Find where the given text appears and provide that cell's center as [x, y] coordinate. 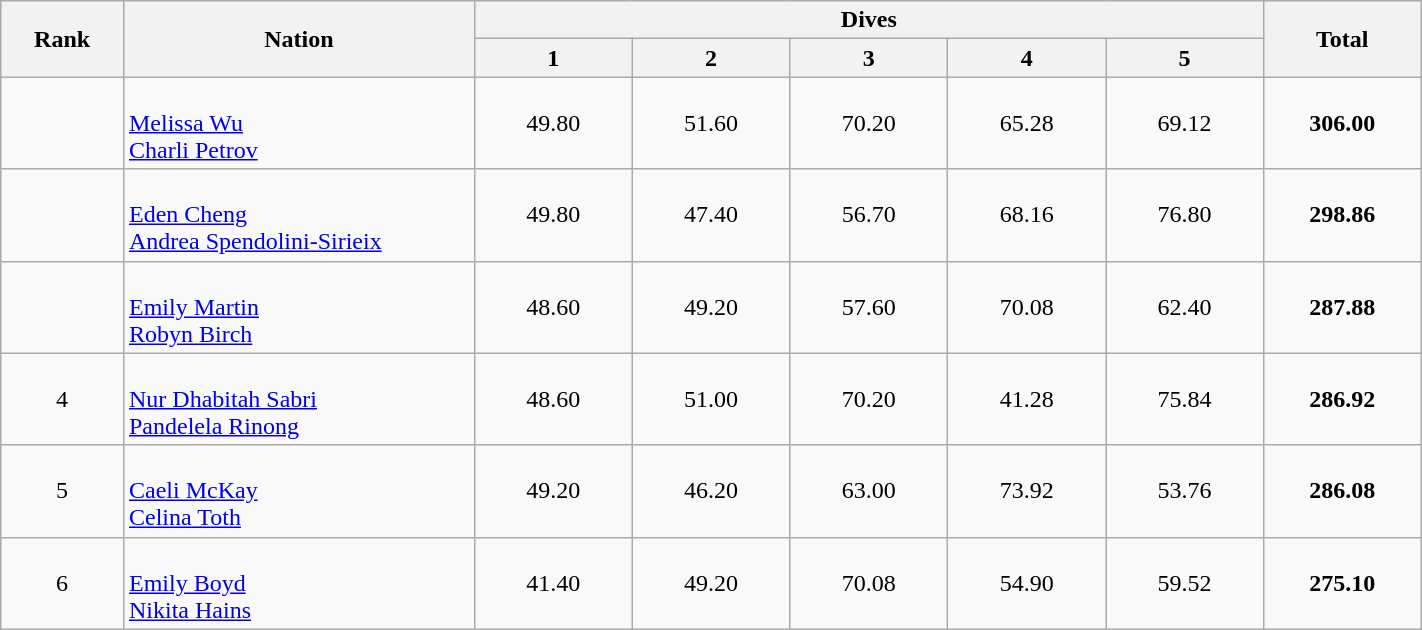
3 [869, 58]
2 [711, 58]
76.80 [1185, 215]
73.92 [1027, 491]
57.60 [869, 307]
306.00 [1342, 123]
286.92 [1342, 399]
68.16 [1027, 215]
62.40 [1185, 307]
59.52 [1185, 583]
51.60 [711, 123]
41.40 [553, 583]
41.28 [1027, 399]
286.08 [1342, 491]
Nur Dhabitah SabriPandelela Rinong [298, 399]
Melissa WuCharli Petrov [298, 123]
Eden ChengAndrea Spendolini-Sirieix [298, 215]
Emily MartinRobyn Birch [298, 307]
Emily BoydNikita Hains [298, 583]
75.84 [1185, 399]
47.40 [711, 215]
69.12 [1185, 123]
54.90 [1027, 583]
56.70 [869, 215]
51.00 [711, 399]
Caeli McKayCelina Toth [298, 491]
1 [553, 58]
Rank [62, 39]
65.28 [1027, 123]
287.88 [1342, 307]
46.20 [711, 491]
298.86 [1342, 215]
6 [62, 583]
Dives [868, 20]
Total [1342, 39]
275.10 [1342, 583]
63.00 [869, 491]
Nation [298, 39]
53.76 [1185, 491]
